Detect which cell encompasses the target text, then output its [X, Y] center coordinate. 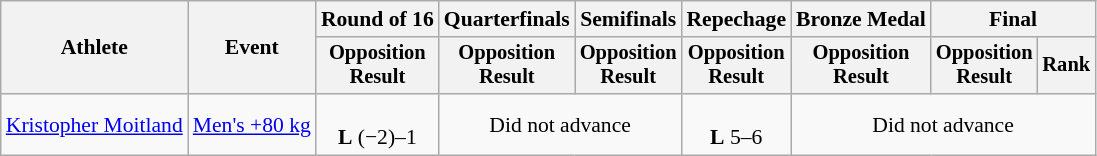
Repechage [736, 19]
Quarterfinals [507, 19]
Round of 16 [378, 19]
Semifinals [628, 19]
L 5–6 [736, 124]
Athlete [94, 48]
Kristopher Moitland [94, 124]
Final [1013, 19]
Event [252, 48]
L (−2)–1 [378, 124]
Rank [1066, 66]
Bronze Medal [861, 19]
Men's +80 kg [252, 124]
